Scan for the cell matching the given text and deliver its (X, Y) coordinate at center. 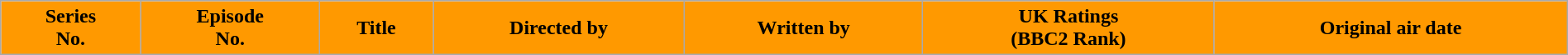
Original air date (1391, 28)
Title (375, 28)
Written by (804, 28)
SeriesNo. (71, 28)
Directed by (559, 28)
UK Ratings(BBC2 Rank) (1068, 28)
EpisodeNo. (230, 28)
